Return [X, Y] of the center of cell containing provided text 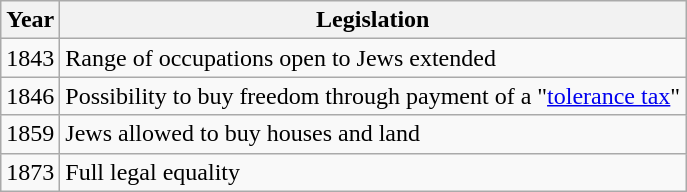
1843 [30, 58]
Range of occupations open to Jews extended [373, 58]
Legislation [373, 20]
1873 [30, 172]
1859 [30, 134]
1846 [30, 96]
Full legal equality [373, 172]
Jews allowed to buy houses and land [373, 134]
Year [30, 20]
Possibility to buy freedom through payment of a "tolerance tax" [373, 96]
